Return the (X, Y) coordinate for the center point of the cell that contains the specified text.  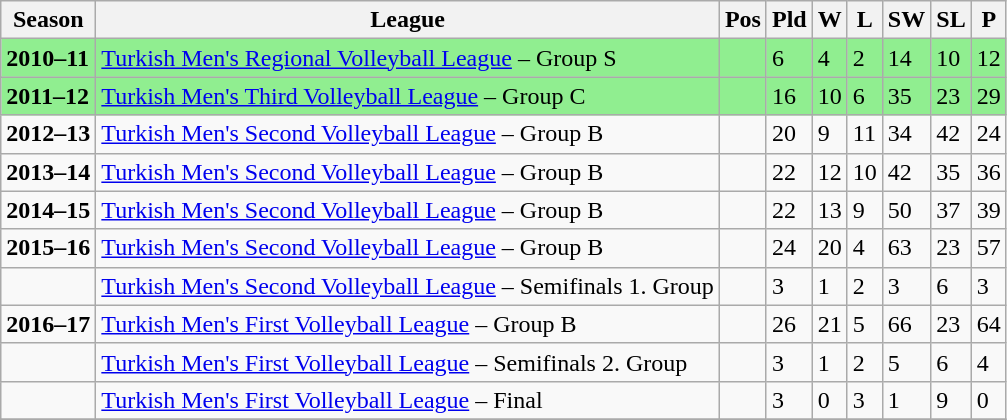
P (988, 20)
Turkish Men's Second Volleyball League – Semifinals 1. Group (408, 286)
16 (789, 96)
26 (789, 324)
2011–12 (48, 96)
63 (906, 248)
37 (951, 210)
57 (988, 248)
36 (988, 172)
Turkish Men's Regional Volleyball League – Group S (408, 58)
2014–15 (48, 210)
50 (906, 210)
Season (48, 20)
Turkish Men's First Volleyball League – Final (408, 400)
Turkish Men's First Volleyball League – Group B (408, 324)
L (864, 20)
29 (988, 96)
2016–17 (48, 324)
Turkish Men's Third Volleyball League – Group C (408, 96)
14 (906, 58)
2010–11 (48, 58)
34 (906, 134)
Pos (742, 20)
2015–16 (48, 248)
66 (906, 324)
13 (830, 210)
SL (951, 20)
64 (988, 324)
21 (830, 324)
Pld (789, 20)
W (830, 20)
11 (864, 134)
2012–13 (48, 134)
Turkish Men's First Volleyball League – Semifinals 2. Group (408, 362)
League (408, 20)
2013–14 (48, 172)
39 (988, 210)
SW (906, 20)
